Scan for the cell matching the given text and deliver its (X, Y) coordinate at center. 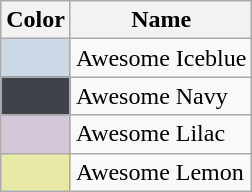
Awesome Navy (160, 96)
Awesome Lilac (160, 134)
Awesome Iceblue (160, 58)
Color (36, 20)
Name (160, 20)
Awesome Lemon (160, 172)
